Capture the cell that displays the provided text and extract its [X, Y] central coordinate. 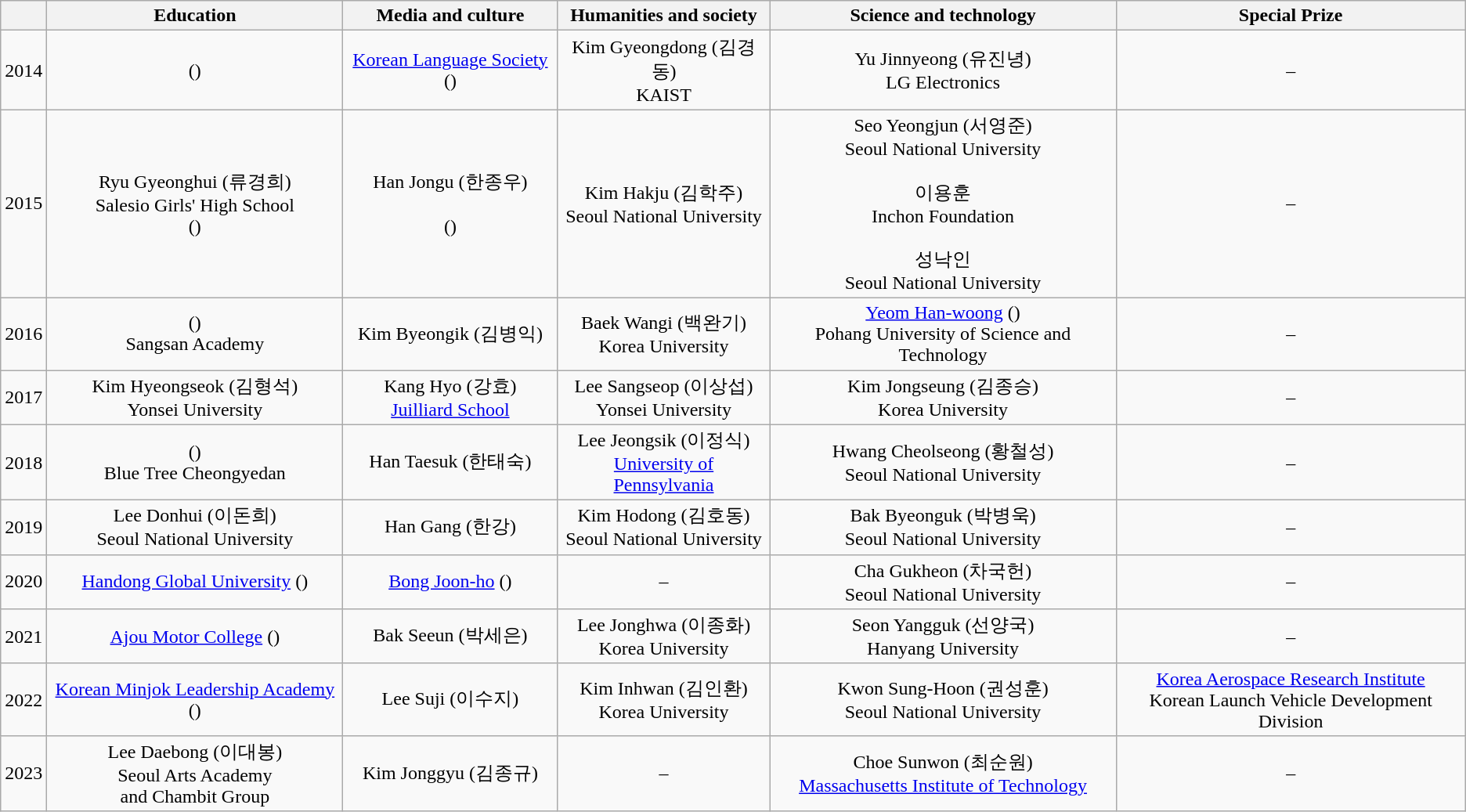
2014 [23, 70]
()Sangsan Academy [195, 334]
Bong Joon-ho () [450, 582]
Education [195, 16]
Seon Yangguk (선양국)Hanyang University [943, 637]
Han Jongu (한종우)() [450, 204]
Special Prize [1291, 16]
Choe Sunwon (최순원)Massachusetts Institute of Technology [943, 774]
() [195, 70]
Seo Yeongjun (서영준)Seoul National University이용훈Inchon Foundation성낙인Seoul National University [943, 204]
2016 [23, 334]
2017 [23, 397]
Korea Aerospace Research InstituteKorean Launch Vehicle Development Division [1291, 699]
Korean Language Society () [450, 70]
Lee Donhui (이돈희)Seoul National University [195, 528]
Han Taesuk (한태숙) [450, 462]
()Blue Tree Cheongyedan [195, 462]
Bak Byeonguk (박병욱)Seoul National University [943, 528]
2021 [23, 637]
Media and culture [450, 16]
Kwon Sung-Hoon (권성훈)Seoul National University [943, 699]
Science and technology [943, 16]
2015 [23, 204]
Yeom Han-woong ()Pohang University of Science and Technology [943, 334]
Humanities and society [664, 16]
Lee Jonghwa (이종화)Korea University [664, 637]
Ajou Motor College () [195, 637]
Ryu Gyeonghui (류경희)Salesio Girls' High School() [195, 204]
2023 [23, 774]
Lee Sangseop (이상섭)Yonsei University [664, 397]
Handong Global University () [195, 582]
2022 [23, 699]
Kim Jonggyu (김종규) [450, 774]
2020 [23, 582]
Hwang Cheolseong (황철성)Seoul National University [943, 462]
Lee Daebong (이대봉)Seoul Arts Academyand Chambit Group [195, 774]
Kim Inhwan (김인환)Korea University [664, 699]
Cha Gukheon (차국헌)Seoul National University [943, 582]
Han Gang (한강) [450, 528]
2018 [23, 462]
Bak Seeun (박세은) [450, 637]
Kang Hyo (강효)Juilliard School [450, 397]
Kim Gyeongdong (김경동)KAIST [664, 70]
Kim Hyeongseok (김형석)Yonsei University [195, 397]
Baek Wangi (백완기)Korea University [664, 334]
Lee Suji (이수지) [450, 699]
2019 [23, 528]
Kim Hakju (김학주)Seoul National University [664, 204]
Kim Hodong (김호동)Seoul National University [664, 528]
Korean Minjok Leadership Academy () [195, 699]
Kim Byeongik (김병익) [450, 334]
Yu Jinnyeong (유진녕)LG Electronics [943, 70]
Kim Jongseung (김종승)Korea University [943, 397]
Lee Jeongsik (이정식)University of Pennsylvania [664, 462]
